Pinpoint the cell where the given text exists, returning its [X, Y] midpoint coordinate. 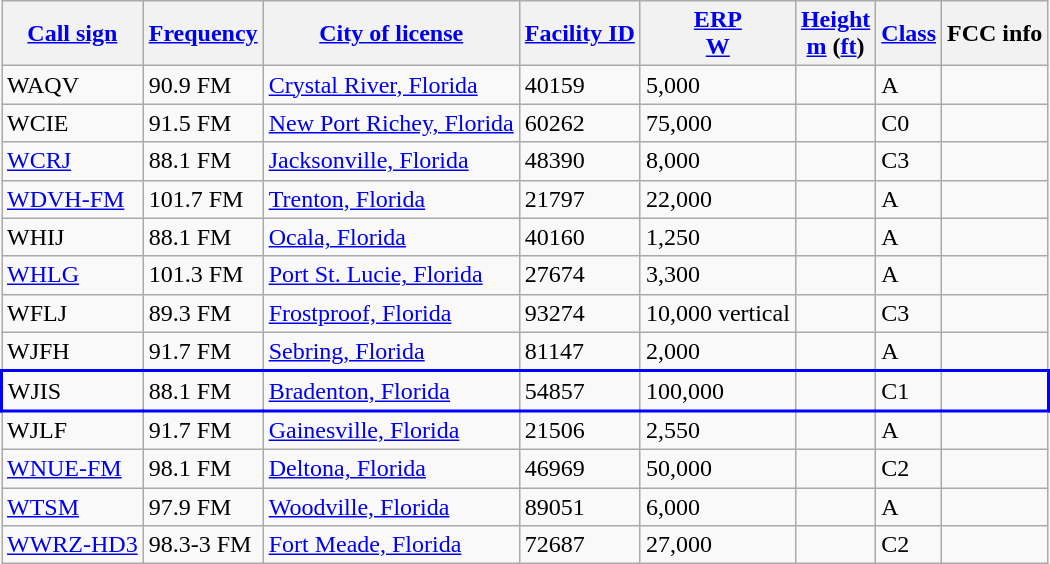
2,550 [718, 430]
Frequency [203, 34]
WWRZ-HD3 [73, 545]
90.9 FM [203, 85]
40159 [580, 85]
City of license [391, 34]
60262 [580, 123]
93274 [580, 313]
Port St. Lucie, Florida [391, 275]
72687 [580, 545]
Ocala, Florida [391, 237]
WHLG [73, 275]
5,000 [718, 85]
89051 [580, 507]
Class [909, 34]
WNUE-FM [73, 468]
22,000 [718, 199]
Heightm (ft) [835, 34]
Call sign [73, 34]
2,000 [718, 352]
97.9 FM [203, 507]
New Port Richey, Florida [391, 123]
C0 [909, 123]
21797 [580, 199]
WDVH-FM [73, 199]
WAQV [73, 85]
WTSM [73, 507]
WHIJ [73, 237]
Crystal River, Florida [391, 85]
FCC info [995, 34]
8,000 [718, 161]
27,000 [718, 545]
WCIE [73, 123]
50,000 [718, 468]
40160 [580, 237]
Frostproof, Florida [391, 313]
98.3-3 FM [203, 545]
98.1 FM [203, 468]
WJLF [73, 430]
C1 [909, 391]
46969 [580, 468]
Sebring, Florida [391, 352]
81147 [580, 352]
Woodville, Florida [391, 507]
WFLJ [73, 313]
Facility ID [580, 34]
Jacksonville, Florida [391, 161]
3,300 [718, 275]
1,250 [718, 237]
ERPW [718, 34]
48390 [580, 161]
27674 [580, 275]
Bradenton, Florida [391, 391]
6,000 [718, 507]
21506 [580, 430]
Fort Meade, Florida [391, 545]
Trenton, Florida [391, 199]
101.7 FM [203, 199]
101.3 FM [203, 275]
Deltona, Florida [391, 468]
WCRJ [73, 161]
WJIS [73, 391]
75,000 [718, 123]
91.5 FM [203, 123]
89.3 FM [203, 313]
WJFH [73, 352]
100,000 [718, 391]
Gainesville, Florida [391, 430]
10,000 vertical [718, 313]
54857 [580, 391]
